Determine the (X, Y) coordinate at the center of the cell enclosing the given text.  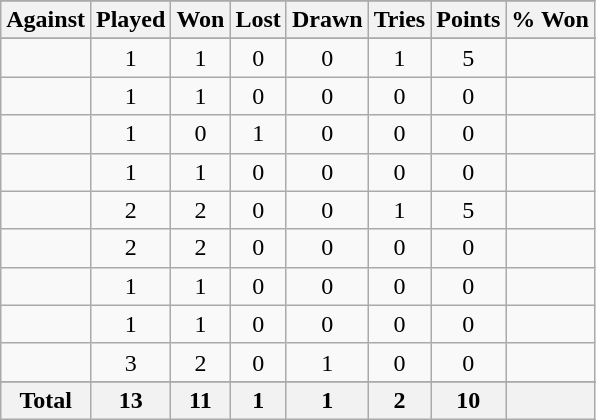
Points (468, 20)
3 (130, 362)
Tries (400, 20)
% Won (550, 20)
Against (46, 20)
Lost (258, 20)
Drawn (327, 20)
11 (200, 400)
Total (46, 400)
Won (200, 20)
10 (468, 400)
13 (130, 400)
Played (130, 20)
